Provide the [x, y] coordinate of the cell's center where the given text is located.  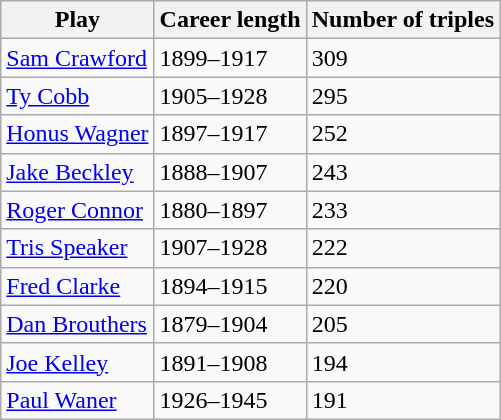
Ty Cobb [78, 96]
Number of triples [402, 20]
191 [402, 400]
1905–1928 [230, 96]
1879–1904 [230, 324]
194 [402, 362]
Tris Speaker [78, 248]
1899–1917 [230, 58]
Play [78, 20]
1888–1907 [230, 172]
295 [402, 96]
Joe Kelley [78, 362]
Career length [230, 20]
220 [402, 286]
205 [402, 324]
Sam Crawford [78, 58]
309 [402, 58]
Roger Connor [78, 210]
1894–1915 [230, 286]
Paul Waner [78, 400]
222 [402, 248]
Jake Beckley [78, 172]
233 [402, 210]
1926–1945 [230, 400]
1907–1928 [230, 248]
252 [402, 134]
Dan Brouthers [78, 324]
1897–1917 [230, 134]
Honus Wagner [78, 134]
1880–1897 [230, 210]
Fred Clarke [78, 286]
243 [402, 172]
1891–1908 [230, 362]
